Determine the [x, y] coordinate at the center of the cell enclosing the given text.  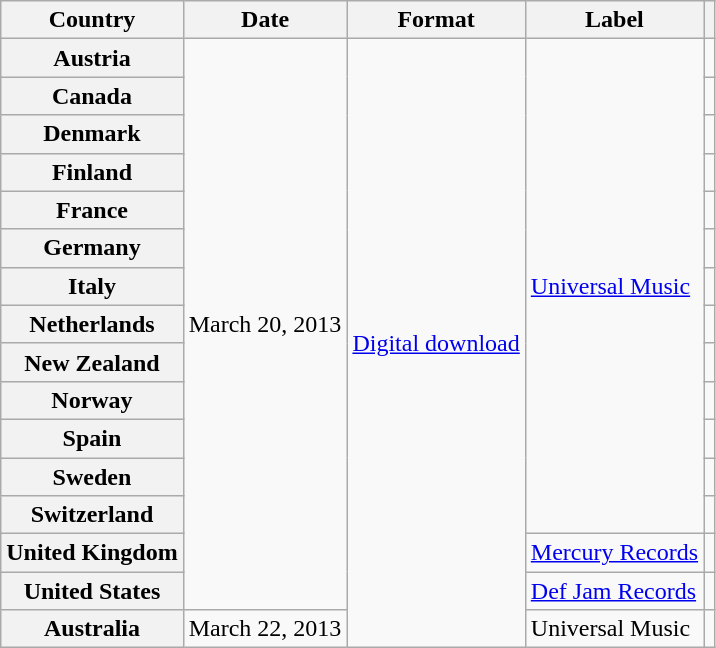
Norway [92, 400]
Netherlands [92, 324]
Sweden [92, 477]
Date [265, 20]
United Kingdom [92, 553]
Denmark [92, 134]
Switzerland [92, 515]
Austria [92, 58]
New Zealand [92, 362]
Spain [92, 438]
Italy [92, 286]
France [92, 210]
United States [92, 591]
Format [436, 20]
Digital download [436, 344]
Canada [92, 96]
March 22, 2013 [265, 629]
Label [614, 20]
Finland [92, 172]
Def Jam Records [614, 591]
Mercury Records [614, 553]
Australia [92, 629]
Country [92, 20]
March 20, 2013 [265, 324]
Germany [92, 248]
